Return the (X, Y) coordinate for the center point of the cell that contains the specified text.  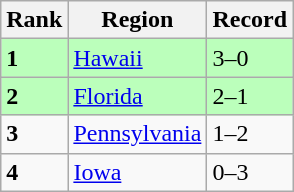
Florida (138, 96)
Region (138, 20)
1 (34, 58)
2–1 (250, 96)
4 (34, 172)
2 (34, 96)
Pennsylvania (138, 134)
Hawaii (138, 58)
Iowa (138, 172)
1–2 (250, 134)
3–0 (250, 58)
3 (34, 134)
Rank (34, 20)
0–3 (250, 172)
Record (250, 20)
